Pinpoint the cell where the given text exists, returning its [x, y] midpoint coordinate. 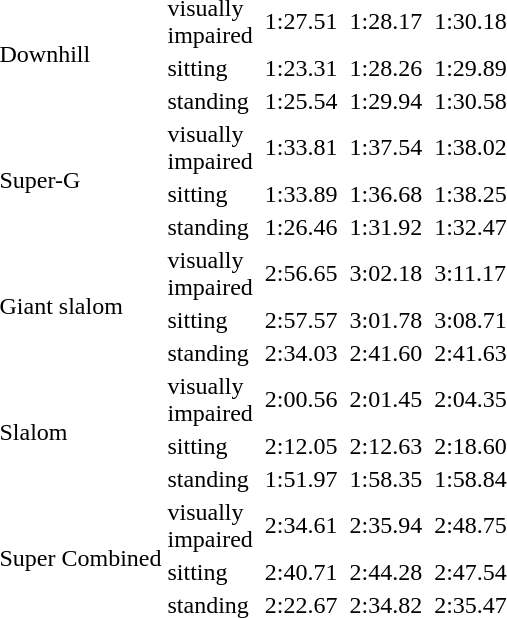
2:44.28 [386, 572]
2:56.65 [301, 274]
1:23.31 [301, 68]
2:01.45 [386, 400]
3:01.78 [386, 320]
1:36.68 [386, 194]
1:33.89 [301, 194]
1:25.54 [301, 101]
2:34.61 [301, 526]
2:12.63 [386, 446]
3:02.18 [386, 274]
2:35.94 [386, 526]
1:28.26 [386, 68]
1:31.92 [386, 227]
1:33.81 [301, 148]
1:51.97 [301, 479]
2:12.05 [301, 446]
1:29.94 [386, 101]
2:57.57 [301, 320]
2:34.03 [301, 353]
1:26.46 [301, 227]
1:37.54 [386, 148]
1:58.35 [386, 479]
2:41.60 [386, 353]
2:40.71 [301, 572]
2:00.56 [301, 400]
